From the cell containing the given text, extract its center point as (X, Y) coordinate. 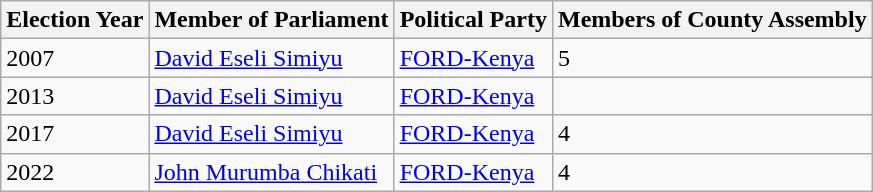
Members of County Assembly (712, 20)
2007 (75, 58)
Member of Parliament (272, 20)
Political Party (473, 20)
John Murumba Chikati (272, 172)
5 (712, 58)
2017 (75, 134)
2013 (75, 96)
2022 (75, 172)
Election Year (75, 20)
